Scan for the cell matching the given text and deliver its (X, Y) coordinate at center. 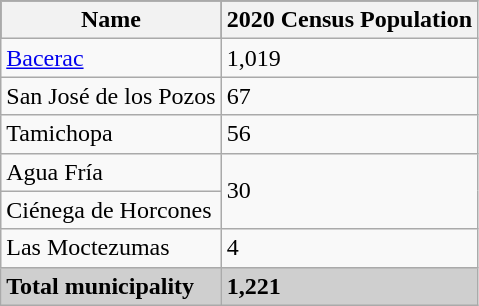
San José de los Pozos (111, 96)
30 (349, 191)
56 (349, 134)
Name (111, 20)
67 (349, 96)
Agua Fría (111, 172)
4 (349, 248)
Bacerac (111, 58)
Las Moctezumas (111, 248)
1,019 (349, 58)
2020 Census Population (349, 20)
1,221 (349, 286)
Total municipality (111, 286)
Ciénega de Horcones (111, 210)
Tamichopa (111, 134)
